Return (X, Y) of the center of cell containing provided text 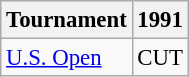
1991 (160, 20)
Tournament (66, 20)
CUT (160, 58)
U.S. Open (66, 58)
